Output the (x, y) coordinate of the center of the cell containing the given text.  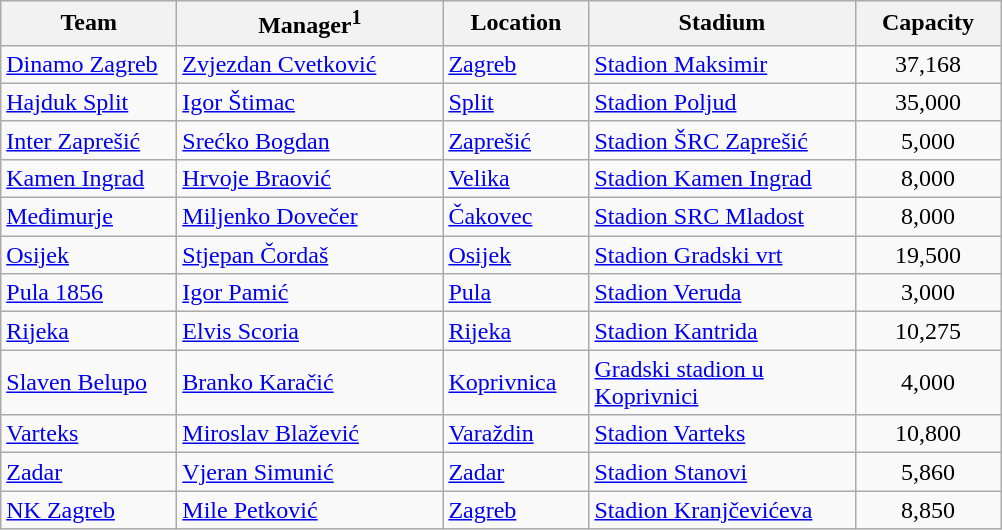
Miljenko Dovečer (310, 217)
Igor Pamić (310, 293)
Miroslav Blažević (310, 434)
Stadion Gradski vrt (722, 255)
Pula 1856 (89, 293)
Stadion SRC Mladost (722, 217)
10,275 (928, 331)
Stadium (722, 24)
10,800 (928, 434)
Team (89, 24)
Stjepan Čordaš (310, 255)
Hrvoje Braović (310, 178)
3,000 (928, 293)
Igor Štimac (310, 102)
5,860 (928, 472)
Stadion Kantrida (722, 331)
37,168 (928, 64)
Stadion Poljud (722, 102)
Stadion Veruda (722, 293)
Stadion Kranjčevićeva (722, 510)
Mile Petković (310, 510)
Elvis Scoria (310, 331)
Velika (516, 178)
5,000 (928, 140)
19,500 (928, 255)
Stadion Varteks (722, 434)
Slaven Belupo (89, 382)
Srećko Bogdan (310, 140)
Stadion Maksimir (722, 64)
Gradski stadion u Koprivnici (722, 382)
Vjeran Simunić (310, 472)
Branko Karačić (310, 382)
Split (516, 102)
Pula (516, 293)
Inter Zaprešić (89, 140)
Zvjezdan Cvetković (310, 64)
Varaždin (516, 434)
Varteks (89, 434)
Capacity (928, 24)
Stadion Stanovi (722, 472)
Zaprešić (516, 140)
Međimurje (89, 217)
4,000 (928, 382)
35,000 (928, 102)
Stadion Kamen Ingrad (722, 178)
Location (516, 24)
Hajduk Split (89, 102)
Kamen Ingrad (89, 178)
NK Zagreb (89, 510)
8,850 (928, 510)
Manager1 (310, 24)
Koprivnica (516, 382)
Dinamo Zagreb (89, 64)
Čakovec (516, 217)
Stadion ŠRC Zaprešić (722, 140)
